Extract the [x, y] coordinate from the center of the cell holding the provided text.  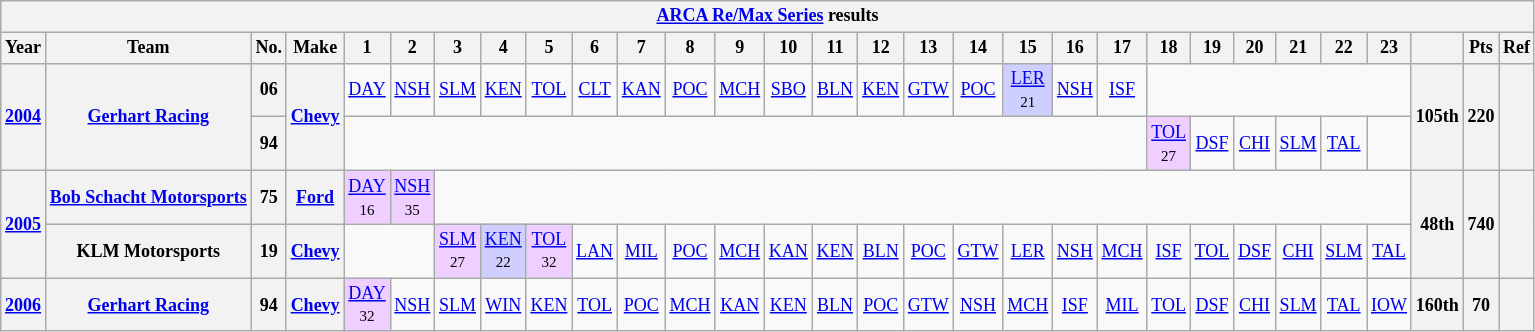
16 [1076, 48]
105th [1437, 116]
12 [881, 48]
11 [835, 48]
NSH35 [412, 197]
2006 [24, 305]
21 [1298, 48]
10 [788, 48]
SLM27 [458, 251]
LAN [595, 251]
TOL32 [549, 251]
75 [268, 197]
23 [1390, 48]
CLT [595, 90]
2004 [24, 116]
06 [268, 90]
Team [148, 48]
KLM Motorsports [148, 251]
3 [458, 48]
2005 [24, 224]
17 [1122, 48]
6 [595, 48]
2 [412, 48]
13 [929, 48]
4 [503, 48]
Year [24, 48]
TOL27 [1168, 144]
LER21 [1028, 90]
22 [1344, 48]
DAY16 [367, 197]
20 [1255, 48]
8 [690, 48]
DAY [367, 90]
5 [549, 48]
1 [367, 48]
15 [1028, 48]
DAY32 [367, 305]
Make [315, 48]
KEN22 [503, 251]
IOW [1390, 305]
Pts [1481, 48]
LER [1028, 251]
Bob Schacht Motorsports [148, 197]
No. [268, 48]
18 [1168, 48]
9 [740, 48]
ARCA Re/Max Series results [768, 16]
48th [1437, 224]
7 [641, 48]
740 [1481, 224]
SBO [788, 90]
14 [978, 48]
Ford [315, 197]
70 [1481, 305]
Ref [1517, 48]
220 [1481, 116]
WIN [503, 305]
160th [1437, 305]
